Identify which cell holds the provided text, then report its [X, Y] central coordinate. 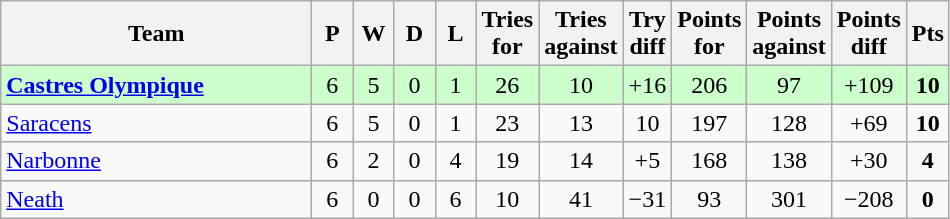
Points against [789, 34]
W [374, 34]
+30 [868, 161]
93 [710, 199]
P [332, 34]
Tries against [581, 34]
138 [789, 161]
26 [508, 85]
14 [581, 161]
168 [710, 161]
−208 [868, 199]
Saracens [156, 123]
301 [789, 199]
Neath [156, 199]
19 [508, 161]
Narbonne [156, 161]
−31 [648, 199]
+5 [648, 161]
Pts [928, 34]
206 [710, 85]
41 [581, 199]
128 [789, 123]
+16 [648, 85]
23 [508, 123]
D [414, 34]
Try diff [648, 34]
+109 [868, 85]
Castres Olympique [156, 85]
Tries for [508, 34]
13 [581, 123]
197 [710, 123]
+69 [868, 123]
Team [156, 34]
Points diff [868, 34]
2 [374, 161]
97 [789, 85]
Points for [710, 34]
L [456, 34]
